Scan for the cell matching the given text and deliver its (X, Y) coordinate at center. 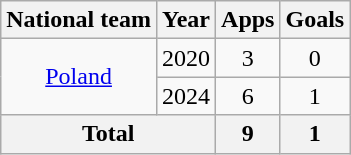
Total (108, 134)
2020 (186, 58)
6 (248, 96)
Goals (315, 20)
0 (315, 58)
Poland (79, 77)
9 (248, 134)
Year (186, 20)
National team (79, 20)
2024 (186, 96)
Apps (248, 20)
3 (248, 58)
